Determine the (X, Y) coordinate at the center of the cell enclosing the given text.  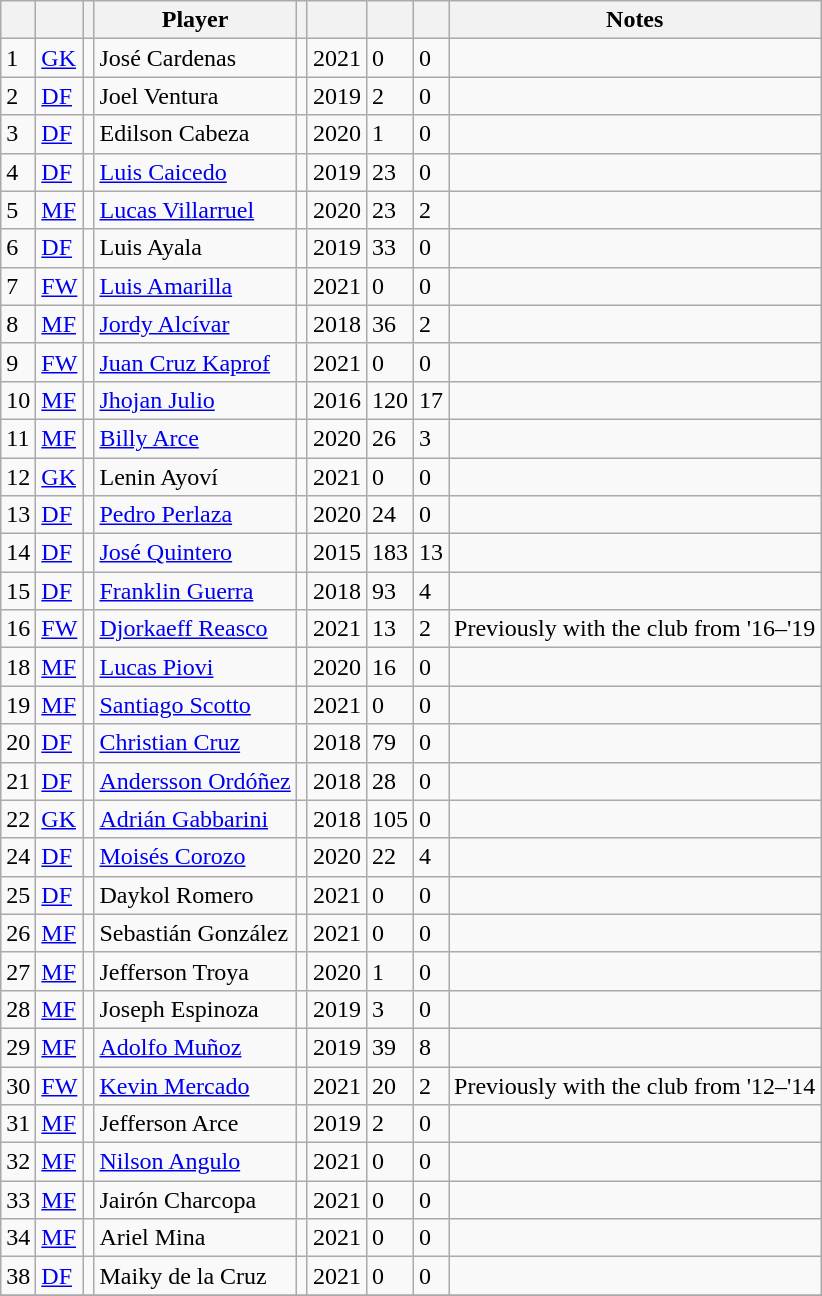
105 (390, 819)
27 (18, 971)
Santiago Scotto (195, 705)
79 (390, 743)
Edilson Cabeza (195, 134)
19 (18, 705)
2015 (336, 553)
17 (430, 400)
29 (18, 1047)
18 (18, 667)
Jefferson Troya (195, 971)
Jordy Alcívar (195, 324)
Djorkaeff Reasco (195, 629)
36 (390, 324)
Previously with the club from '16–'19 (635, 629)
7 (18, 286)
183 (390, 553)
Luis Caicedo (195, 172)
32 (18, 1162)
Pedro Perlaza (195, 515)
Joel Ventura (195, 96)
Adolfo Muñoz (195, 1047)
25 (18, 895)
9 (18, 362)
39 (390, 1047)
21 (18, 781)
Jefferson Arce (195, 1124)
Luis Amarilla (195, 286)
Billy Arce (195, 438)
38 (18, 1276)
15 (18, 591)
Notes (635, 20)
Jhojan Julio (195, 400)
Moisés Corozo (195, 857)
José Quintero (195, 553)
14 (18, 553)
Lucas Piovi (195, 667)
Maiky de la Cruz (195, 1276)
12 (18, 477)
Previously with the club from '12–'14 (635, 1085)
93 (390, 591)
Andersson Ordóñez (195, 781)
Player (195, 20)
Sebastián González (195, 933)
Adrián Gabbarini (195, 819)
11 (18, 438)
Lucas Villarruel (195, 210)
120 (390, 400)
34 (18, 1238)
Lenin Ayoví (195, 477)
Franklin Guerra (195, 591)
31 (18, 1124)
Ariel Mina (195, 1238)
Daykol Romero (195, 895)
30 (18, 1085)
Luis Ayala (195, 248)
Jairón Charcopa (195, 1200)
Juan Cruz Kaprof (195, 362)
Kevin Mercado (195, 1085)
2016 (336, 400)
6 (18, 248)
5 (18, 210)
José Cardenas (195, 58)
Nilson Angulo (195, 1162)
Joseph Espinoza (195, 1009)
10 (18, 400)
Christian Cruz (195, 743)
